Identify which cell holds the provided text, then report its [X, Y] central coordinate. 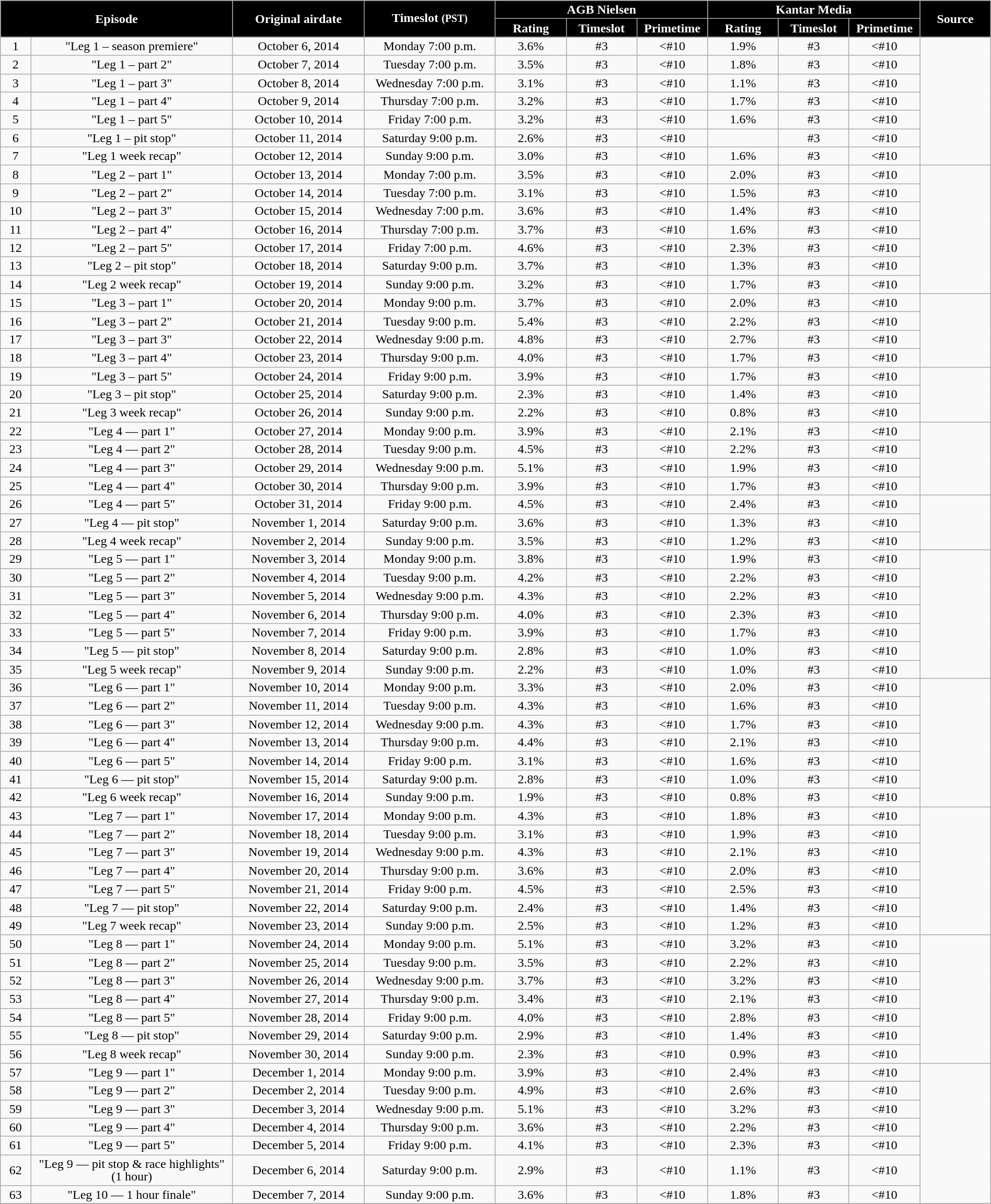
November 30, 2014 [298, 1053]
"Leg 1 – part 5" [132, 119]
November 9, 2014 [298, 669]
15 [16, 303]
18 [16, 357]
"Leg 3 – part 4" [132, 357]
October 17, 2014 [298, 248]
"Leg 8 — part 5" [132, 1017]
"Leg 9 — part 3" [132, 1109]
Timeslot (PST) [430, 19]
"Leg 7 — part 4" [132, 871]
"Leg 5 — part 1" [132, 559]
"Leg 1 week recap" [132, 156]
October 15, 2014 [298, 211]
"Leg 3 – part 3" [132, 340]
November 26, 2014 [298, 980]
4.4% [531, 742]
November 22, 2014 [298, 907]
October 8, 2014 [298, 83]
"Leg 2 week recap" [132, 284]
"Leg 7 — part 3" [132, 853]
October 6, 2014 [298, 46]
"Leg 2 – part 1" [132, 175]
4.9% [531, 1090]
October 25, 2014 [298, 394]
42 [16, 797]
"Leg 7 week recap" [132, 926]
October 27, 2014 [298, 431]
22 [16, 431]
November 19, 2014 [298, 853]
8 [16, 175]
63 [16, 1195]
November 17, 2014 [298, 816]
"Leg 3 – part 1" [132, 303]
November 4, 2014 [298, 578]
"Leg 1 – pit stop" [132, 138]
October 29, 2014 [298, 467]
"Leg 4 — part 1" [132, 431]
39 [16, 742]
55 [16, 1036]
37 [16, 705]
November 5, 2014 [298, 596]
28 [16, 541]
51 [16, 963]
November 20, 2014 [298, 871]
"Leg 6 — part 4" [132, 742]
3 [16, 83]
Episode [117, 19]
26 [16, 504]
58 [16, 1090]
"Leg 5 — part 3" [132, 596]
35 [16, 669]
2.7% [743, 340]
12 [16, 248]
"Leg 8 — pit stop" [132, 1036]
November 15, 2014 [298, 779]
"Leg 2 – part 2" [132, 192]
"Leg 6 — part 1" [132, 688]
"Leg 2 – pit stop" [132, 267]
33 [16, 632]
October 20, 2014 [298, 303]
24 [16, 467]
"Leg 9 — part 5" [132, 1145]
October 26, 2014 [298, 413]
"Leg 8 week recap" [132, 1053]
32 [16, 615]
October 31, 2014 [298, 504]
Source [955, 19]
4.8% [531, 340]
4 [16, 101]
49 [16, 926]
November 29, 2014 [298, 1036]
"Leg 1 – part 2" [132, 65]
December 3, 2014 [298, 1109]
"Leg 4 — pit stop" [132, 523]
31 [16, 596]
44 [16, 834]
October 19, 2014 [298, 284]
"Leg 5 — part 4" [132, 615]
November 13, 2014 [298, 742]
December 4, 2014 [298, 1128]
October 28, 2014 [298, 449]
Original airdate [298, 19]
October 23, 2014 [298, 357]
6 [16, 138]
"Leg 9 — part 2" [132, 1090]
"Leg 9 — pit stop & race highlights" (1 hour) [132, 1171]
17 [16, 340]
"Leg 8 — part 1" [132, 944]
November 16, 2014 [298, 797]
October 22, 2014 [298, 340]
50 [16, 944]
46 [16, 871]
54 [16, 1017]
"Leg 4 — part 2" [132, 449]
November 18, 2014 [298, 834]
"Leg 5 week recap" [132, 669]
"Leg 4 — part 3" [132, 467]
45 [16, 853]
October 7, 2014 [298, 65]
December 2, 2014 [298, 1090]
December 7, 2014 [298, 1195]
43 [16, 816]
November 3, 2014 [298, 559]
"Leg 3 – part 5" [132, 376]
"Leg 2 – part 3" [132, 211]
4.6% [531, 248]
"Leg 2 – part 5" [132, 248]
21 [16, 413]
November 25, 2014 [298, 963]
November 21, 2014 [298, 889]
5.4% [531, 321]
"Leg 3 – pit stop" [132, 394]
October 18, 2014 [298, 267]
November 11, 2014 [298, 705]
60 [16, 1128]
November 6, 2014 [298, 615]
October 11, 2014 [298, 138]
November 23, 2014 [298, 926]
October 24, 2014 [298, 376]
November 1, 2014 [298, 523]
"Leg 8 — part 2" [132, 963]
"Leg 9 — part 4" [132, 1128]
53 [16, 999]
November 10, 2014 [298, 688]
41 [16, 779]
October 30, 2014 [298, 486]
October 12, 2014 [298, 156]
29 [16, 559]
October 13, 2014 [298, 175]
"Leg 4 — part 5" [132, 504]
Kantar Media [814, 9]
36 [16, 688]
"Leg 1 – part 3" [132, 83]
November 12, 2014 [298, 724]
3.4% [531, 999]
November 28, 2014 [298, 1017]
25 [16, 486]
November 8, 2014 [298, 651]
4.2% [531, 578]
40 [16, 761]
23 [16, 449]
20 [16, 394]
"Leg 8 — part 4" [132, 999]
16 [16, 321]
13 [16, 267]
"Leg 7 — part 5" [132, 889]
"Leg 4 week recap" [132, 541]
30 [16, 578]
November 24, 2014 [298, 944]
December 6, 2014 [298, 1171]
"Leg 1 – part 4" [132, 101]
November 2, 2014 [298, 541]
56 [16, 1053]
10 [16, 211]
9 [16, 192]
November 27, 2014 [298, 999]
62 [16, 1171]
3.3% [531, 688]
59 [16, 1109]
AGB Nielsen [602, 9]
"Leg 2 – part 4" [132, 230]
4.1% [531, 1145]
"Leg 5 — pit stop" [132, 651]
"Leg 6 — part 5" [132, 761]
October 9, 2014 [298, 101]
48 [16, 907]
October 10, 2014 [298, 119]
"Leg 7 — part 2" [132, 834]
38 [16, 724]
5 [16, 119]
1 [16, 46]
2 [16, 65]
"Leg 6 — pit stop" [132, 779]
1.5% [743, 192]
11 [16, 230]
"Leg 6 — part 2" [132, 705]
3.0% [531, 156]
"Leg 5 — part 2" [132, 578]
"Leg 3 week recap" [132, 413]
December 5, 2014 [298, 1145]
"Leg 3 – part 2" [132, 321]
"Leg 8 — part 3" [132, 980]
"Leg 9 — part 1" [132, 1072]
"Leg 7 — part 1" [132, 816]
34 [16, 651]
November 14, 2014 [298, 761]
7 [16, 156]
3.8% [531, 559]
52 [16, 980]
61 [16, 1145]
October 14, 2014 [298, 192]
57 [16, 1072]
"Leg 1 – season premiere" [132, 46]
27 [16, 523]
"Leg 4 — part 4" [132, 486]
December 1, 2014 [298, 1072]
October 21, 2014 [298, 321]
47 [16, 889]
0.9% [743, 1053]
October 16, 2014 [298, 230]
19 [16, 376]
"Leg 5 — part 5" [132, 632]
"Leg 10 — 1 hour finale" [132, 1195]
"Leg 6 week recap" [132, 797]
"Leg 6 — part 3" [132, 724]
14 [16, 284]
"Leg 7 — pit stop" [132, 907]
November 7, 2014 [298, 632]
